Provide the (x, y) coordinate of the cell's center where the given text is located.  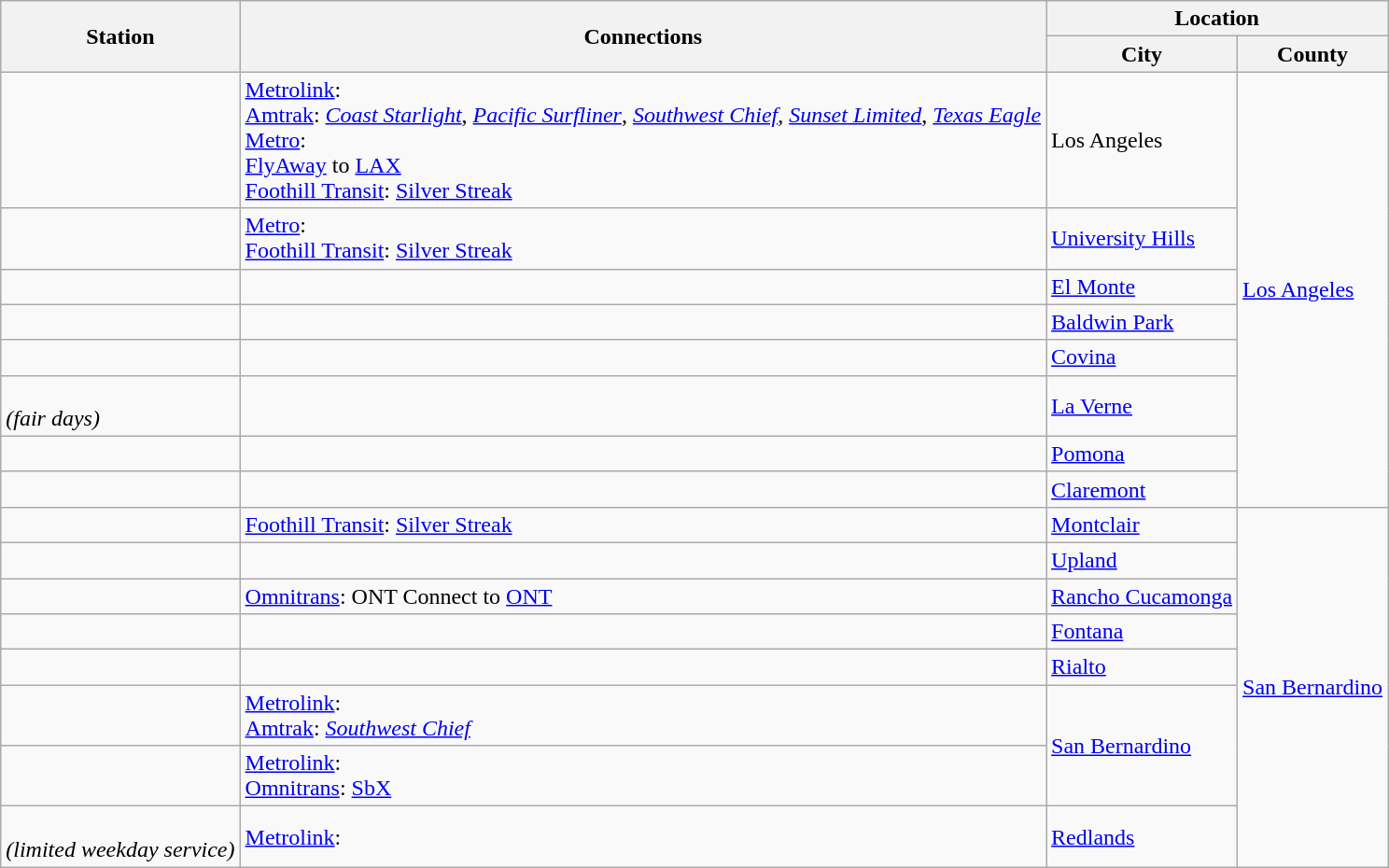
Covina (1143, 357)
Montclair (1143, 525)
University Hills (1143, 239)
County (1312, 54)
Metrolink: Omnitrans: SbX (643, 777)
(fair days) (120, 405)
El Monte (1143, 287)
La Verne (1143, 405)
Rancho Cucamonga (1143, 596)
(limited weekday service) (120, 836)
Metro: Foothill Transit: Silver Streak (643, 239)
Metrolink: (643, 836)
Pomona (1143, 454)
Upland (1143, 560)
Baldwin Park (1143, 322)
City (1143, 54)
Redlands (1143, 836)
Claremont (1143, 489)
Station (120, 36)
Rialto (1143, 667)
Location (1217, 19)
Fontana (1143, 632)
Metrolink: Amtrak: Southwest Chief (643, 715)
Omnitrans: ONT Connect to ONT (643, 596)
Connections (643, 36)
Foothill Transit: Silver Streak (643, 525)
